Search for the cell housing the specified text and yield its (x, y) center coordinate. 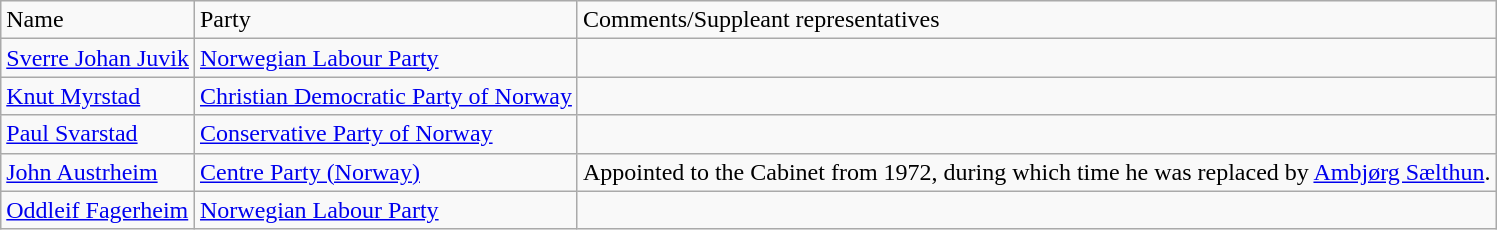
John Austrheim (98, 172)
Christian Democratic Party of Norway (386, 96)
Name (98, 20)
Oddleif Fagerheim (98, 210)
Paul Svarstad (98, 134)
Party (386, 20)
Appointed to the Cabinet from 1972, during which time he was replaced by Ambjørg Sælthun. (1036, 172)
Knut Myrstad (98, 96)
Centre Party (Norway) (386, 172)
Comments/Suppleant representatives (1036, 20)
Conservative Party of Norway (386, 134)
Sverre Johan Juvik (98, 58)
